Scan for the cell matching the given text and deliver its (x, y) coordinate at center. 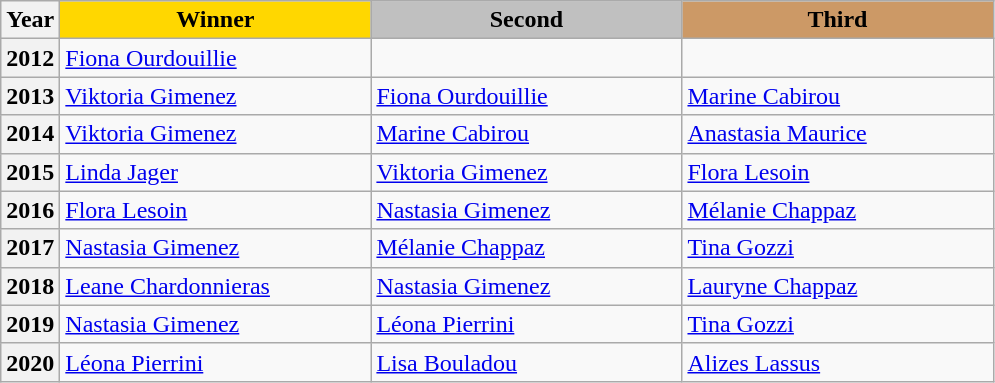
Linda Jager (216, 172)
Lisa Bouladou (526, 362)
Winner (216, 20)
2020 (30, 362)
Lauryne Chappaz (838, 286)
2013 (30, 96)
Anastasia Maurice (838, 134)
2017 (30, 248)
2019 (30, 324)
2018 (30, 286)
2015 (30, 172)
Third (838, 20)
Alizes Lassus (838, 362)
Year (30, 20)
Leane Chardonnieras (216, 286)
2014 (30, 134)
2012 (30, 58)
Second (526, 20)
2016 (30, 210)
